Return (X, Y) of the center of cell containing provided text 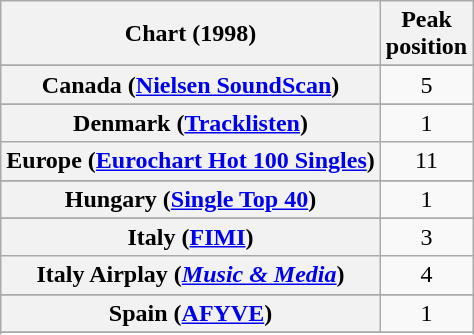
Canada (Nielsen SoundScan) (191, 85)
5 (426, 85)
Spain (AFYVE) (191, 313)
Europe (Eurochart Hot 100 Singles) (191, 161)
4 (426, 275)
Italy Airplay (Music & Media) (191, 275)
Chart (1998) (191, 34)
Peakposition (426, 34)
Denmark (Tracklisten) (191, 123)
Hungary (Single Top 40) (191, 199)
3 (426, 237)
11 (426, 161)
Italy (FIMI) (191, 237)
